Capture the cell that displays the provided text and extract its (x, y) central coordinate. 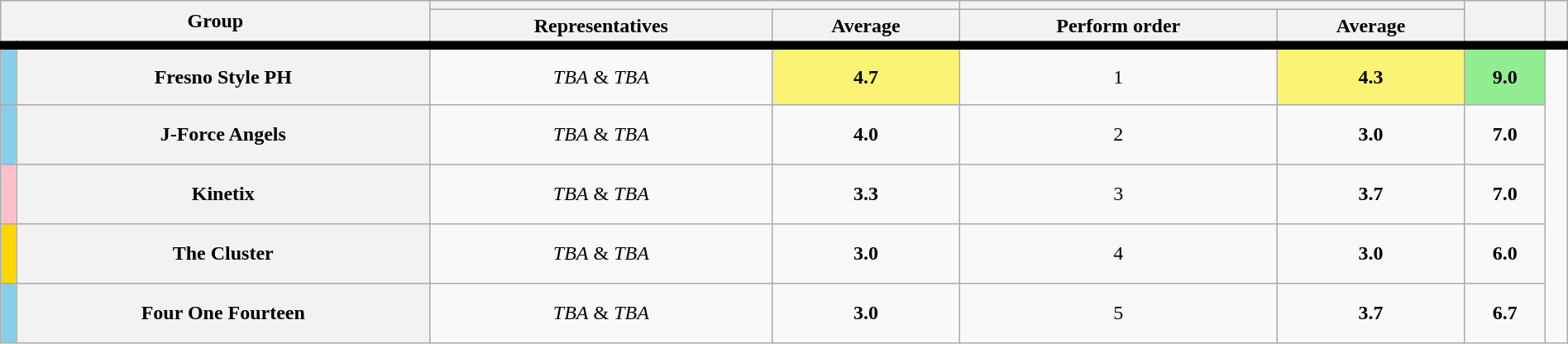
Four One Fourteen (223, 313)
4.3 (1371, 74)
1 (1118, 74)
4.0 (866, 134)
Group (215, 23)
9.0 (1505, 74)
5 (1118, 313)
6.7 (1505, 313)
The Cluster (223, 253)
J-Force Angels (223, 134)
3 (1118, 193)
3.3 (866, 193)
Kinetix (223, 193)
Representatives (601, 28)
Perform order (1118, 28)
2 (1118, 134)
4 (1118, 253)
6.0 (1505, 253)
Fresno Style PH (223, 74)
4.7 (866, 74)
